Capture the cell that displays the provided text and extract its (x, y) central coordinate. 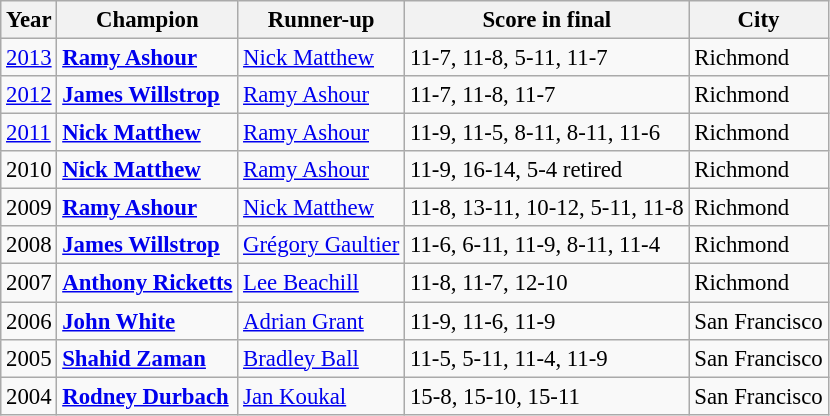
2007 (29, 283)
2005 (29, 358)
2004 (29, 396)
11-9, 11-6, 11-9 (547, 321)
11-6, 6-11, 11-9, 8-11, 11-4 (547, 245)
2008 (29, 245)
Adrian Grant (322, 321)
11-7, 11-8, 5-11, 11-7 (547, 58)
2009 (29, 208)
Year (29, 20)
2006 (29, 321)
Runner-up (322, 20)
11-8, 11-7, 12-10 (547, 283)
Champion (148, 20)
2010 (29, 170)
Rodney Durbach (148, 396)
2012 (29, 95)
2013 (29, 58)
15-8, 15-10, 15-11 (547, 396)
Shahid Zaman (148, 358)
11-9, 16-14, 5-4 retired (547, 170)
Score in final (547, 20)
Anthony Ricketts (148, 283)
11-5, 5-11, 11-4, 11-9 (547, 358)
11-9, 11-5, 8-11, 8-11, 11-6 (547, 133)
John White (148, 321)
Grégory Gaultier (322, 245)
11-7, 11-8, 11-7 (547, 95)
11-8, 13-11, 10-12, 5-11, 11-8 (547, 208)
Bradley Ball (322, 358)
City (758, 20)
2011 (29, 133)
Lee Beachill (322, 283)
Jan Koukal (322, 396)
